Provide the (x, y) coordinate of the cell's center where the given text is located.  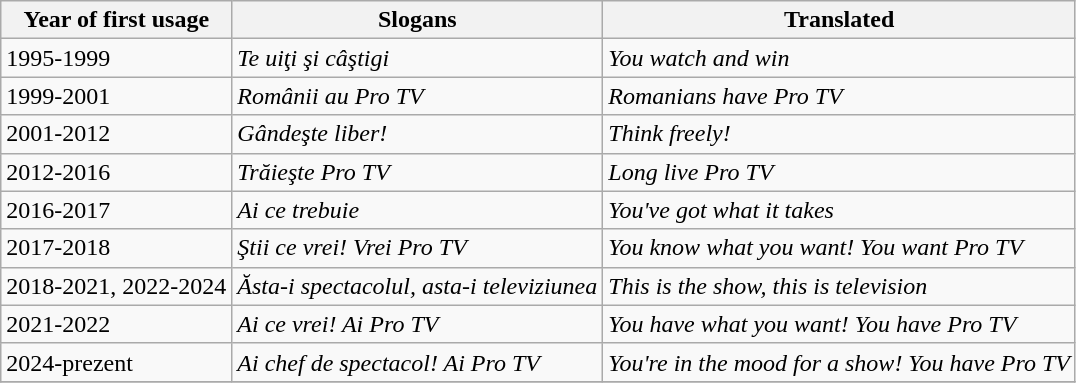
2001-2012 (116, 134)
You're in the mood for a show! You have Pro TV (840, 362)
1995-1999 (116, 58)
Ai ce trebuie (418, 210)
2012-2016 (116, 172)
Romanians have Pro TV (840, 96)
You know what you want! You want Pro TV (840, 248)
2018-2021, 2022-2024 (116, 286)
Românii au Pro TV (418, 96)
Gândeşte liber! (418, 134)
Long live Pro TV (840, 172)
Translated (840, 20)
Year of first usage (116, 20)
Ştii ce vrei! Vrei Pro TV (418, 248)
Think freely! (840, 134)
You watch and win (840, 58)
This is the show, this is television (840, 286)
Ai ce vrei! Ai Pro TV (418, 324)
1999-2001 (116, 96)
Te uiţi şi câştigi (418, 58)
You have what you want! You have Pro TV (840, 324)
2016-2017 (116, 210)
2017-2018 (116, 248)
Trăieşte Pro TV (418, 172)
Slogans (418, 20)
Ai chef de spectacol! Ai Pro TV (418, 362)
You've got what it takes (840, 210)
2024-prezent (116, 362)
Ăsta-i spectacolul, asta-i televiziunea (418, 286)
2021-2022 (116, 324)
